From the cell containing the given text, extract its center point as (x, y) coordinate. 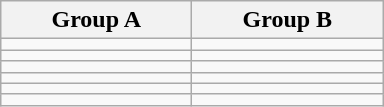
Group B (288, 20)
Group A (96, 20)
